Locate the cell with the specified text and output its [x, y] center coordinate. 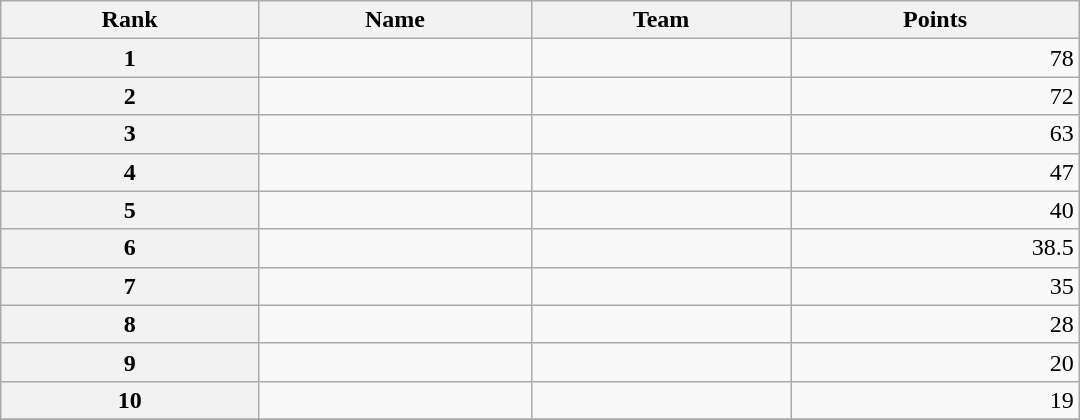
8 [130, 324]
2 [130, 96]
4 [130, 172]
40 [935, 210]
20 [935, 362]
63 [935, 134]
3 [130, 134]
Points [935, 20]
35 [935, 286]
19 [935, 400]
9 [130, 362]
Rank [130, 20]
6 [130, 248]
78 [935, 58]
1 [130, 58]
47 [935, 172]
72 [935, 96]
5 [130, 210]
38.5 [935, 248]
10 [130, 400]
28 [935, 324]
7 [130, 286]
Team [660, 20]
Name [396, 20]
